Detect which cell encompasses the target text, then output its (x, y) center coordinate. 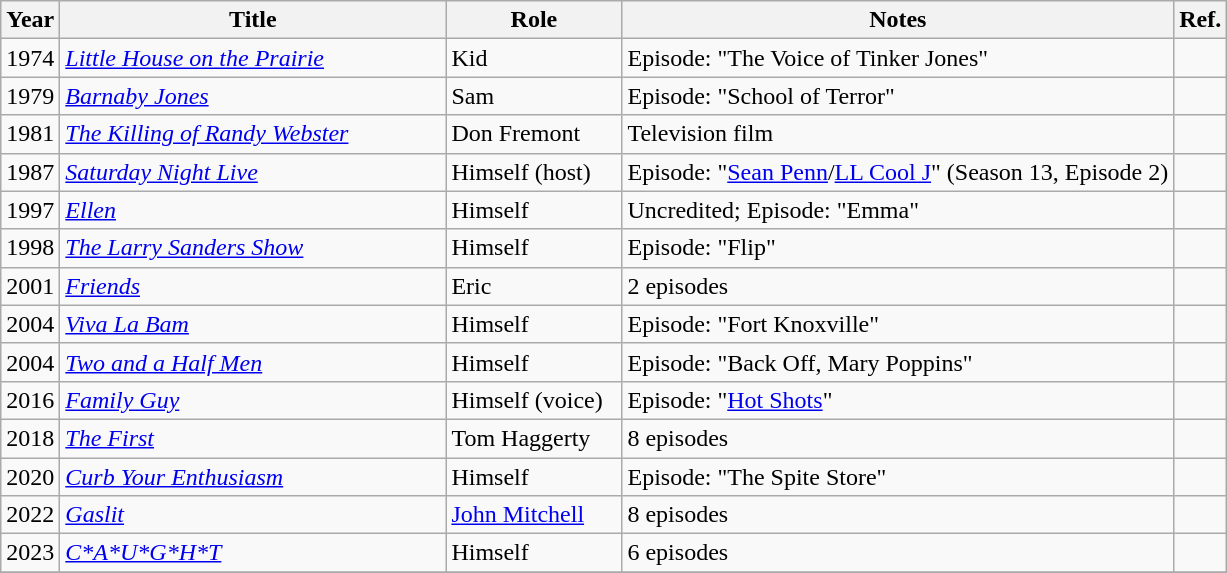
Kid (534, 58)
Viva La Bam (253, 324)
1998 (30, 248)
Episode: "School of Terror" (898, 96)
2 episodes (898, 286)
Sam (534, 96)
2022 (30, 515)
Friends (253, 286)
Episode: "Fort Knoxville" (898, 324)
1997 (30, 210)
2020 (30, 477)
The Killing of Randy Webster (253, 134)
1979 (30, 96)
Title (253, 20)
The Larry Sanders Show (253, 248)
Eric (534, 286)
Ellen (253, 210)
1981 (30, 134)
Episode: "Sean Penn/LL Cool J" (Season 13, Episode 2) (898, 172)
2018 (30, 438)
Tom Haggerty (534, 438)
Episode: "Flip" (898, 248)
6 episodes (898, 553)
1974 (30, 58)
Role (534, 20)
Curb Your Enthusiasm (253, 477)
Year (30, 20)
Episode: "The Spite Store" (898, 477)
Episode: "Hot Shots" (898, 400)
The First (253, 438)
Ref. (1200, 20)
John Mitchell (534, 515)
2001 (30, 286)
C*A*U*G*H*T (253, 553)
Gaslit (253, 515)
Saturday Night Live (253, 172)
Episode: "Back Off, Mary Poppins" (898, 362)
Two and a Half Men (253, 362)
Don Fremont (534, 134)
2016 (30, 400)
Uncredited; Episode: "Emma" (898, 210)
Little House on the Prairie (253, 58)
Himself (host) (534, 172)
Episode: "The Voice of Tinker Jones" (898, 58)
2023 (30, 553)
Family Guy (253, 400)
Television film (898, 134)
1987 (30, 172)
Barnaby Jones (253, 96)
Himself (voice) (534, 400)
Notes (898, 20)
